From the cell containing the given text, extract its center point as [x, y] coordinate. 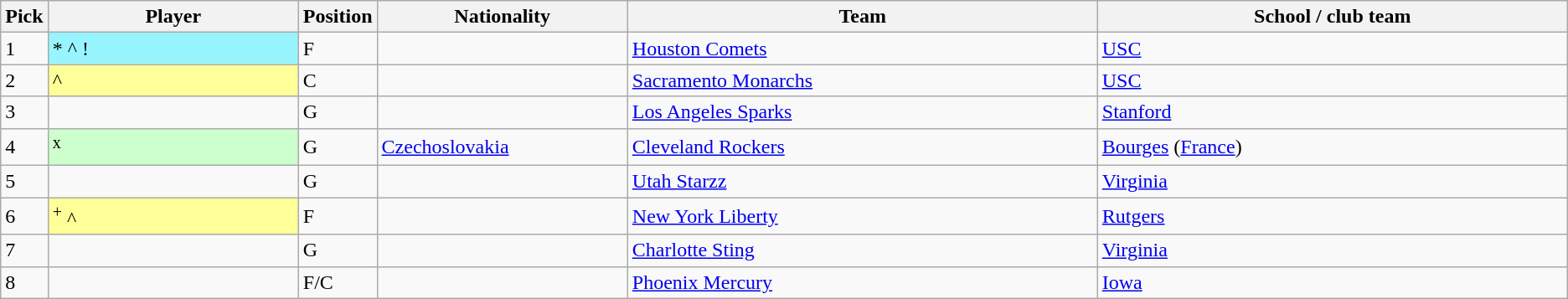
x [173, 147]
Sacramento Monarchs [863, 80]
Player [173, 17]
Position [338, 17]
Stanford [1332, 112]
8 [24, 282]
Czechoslovakia [503, 147]
Team [863, 17]
School / club team [1332, 17]
4 [24, 147]
C [338, 80]
^ [173, 80]
Utah Starzz [863, 182]
Nationality [503, 17]
Cleveland Rockers [863, 147]
5 [24, 182]
* ^ ! [173, 49]
2 [24, 80]
Phoenix Mercury [863, 282]
F/C [338, 282]
Iowa [1332, 282]
Charlotte Sting [863, 250]
Rutgers [1332, 216]
6 [24, 216]
Pick [24, 17]
Bourges (France) [1332, 147]
7 [24, 250]
+ ^ [173, 216]
1 [24, 49]
New York Liberty [863, 216]
3 [24, 112]
Los Angeles Sparks [863, 112]
Houston Comets [863, 49]
